Extract the [X, Y] coordinate from the center of the cell holding the provided text.  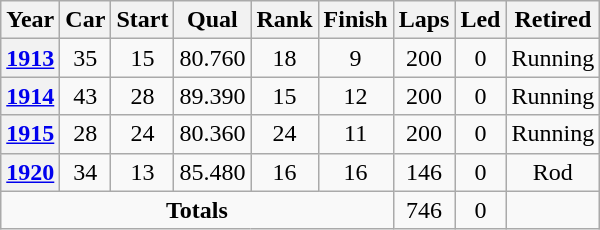
Retired [553, 20]
80.760 [212, 58]
Led [480, 20]
Year [30, 20]
Totals [197, 210]
Laps [424, 20]
Rod [553, 172]
Rank [284, 20]
Start [142, 20]
11 [356, 134]
1913 [30, 58]
Qual [212, 20]
18 [284, 58]
9 [356, 58]
1920 [30, 172]
Finish [356, 20]
34 [86, 172]
146 [424, 172]
13 [142, 172]
1915 [30, 134]
35 [86, 58]
80.360 [212, 134]
89.390 [212, 96]
746 [424, 210]
1914 [30, 96]
12 [356, 96]
Car [86, 20]
85.480 [212, 172]
43 [86, 96]
